Find where the given text appears and provide that cell's center as [x, y] coordinate. 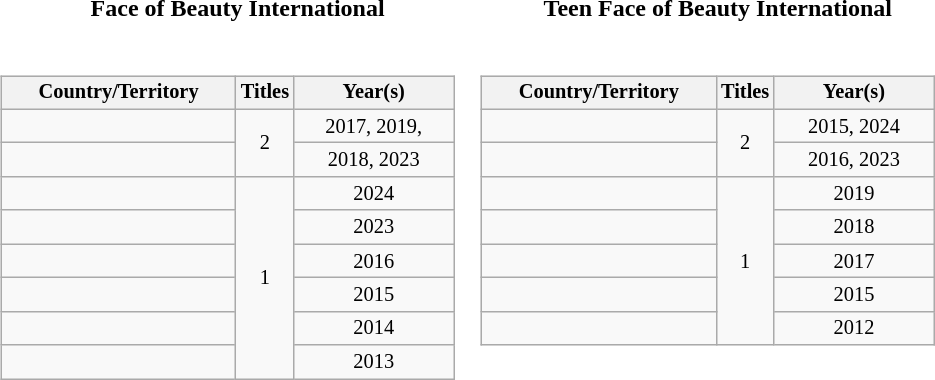
2017, 2019, [374, 126]
2012 [854, 328]
2016, 2023 [854, 160]
2018 [854, 227]
2014 [374, 328]
2017 [854, 261]
2016 [374, 261]
2013 [374, 362]
2024 [374, 194]
2018, 2023 [374, 160]
2019 [854, 194]
2023 [374, 227]
2015, 2024 [854, 126]
